Return the (X, Y) coordinate for the center point of the cell that contains the specified text.  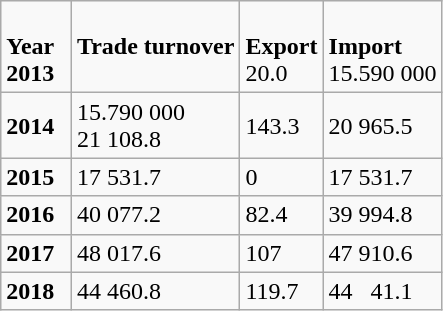
40 077.2 (156, 215)
0 (282, 177)
Import15.590 000 (382, 47)
2018 (36, 291)
20 965.5 (382, 126)
44 41.1 (382, 291)
143.3 (282, 126)
2015 (36, 177)
2014 (36, 126)
Trade turnover (156, 47)
15.790 00021 108.8 (156, 126)
82.4 (282, 215)
Export20.0 (282, 47)
44 460.8 (156, 291)
119.7 (282, 291)
2017 (36, 253)
107 (282, 253)
48 017.6 (156, 253)
Year 2013 (36, 47)
39 994.8 (382, 215)
47 910.6 (382, 253)
2016 (36, 215)
